Scan for the cell matching the given text and deliver its (x, y) coordinate at center. 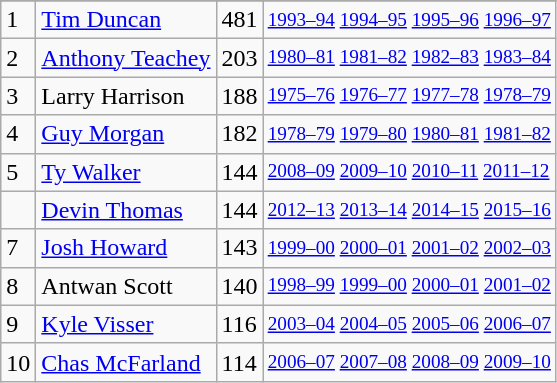
2008–09 2009–10 2010–11 2011–12 (409, 172)
481 (240, 20)
Guy Morgan (126, 134)
188 (240, 96)
1999–00 2000–01 2001–02 2002–03 (409, 248)
114 (240, 362)
3 (18, 96)
Anthony Teachey (126, 58)
203 (240, 58)
182 (240, 134)
2003–04 2004–05 2005–06 2006–07 (409, 324)
140 (240, 286)
9 (18, 324)
5 (18, 172)
1978–79 1979–80 1980–81 1981–82 (409, 134)
2 (18, 58)
Larry Harrison (126, 96)
Tim Duncan (126, 20)
Antwan Scott (126, 286)
10 (18, 362)
1993–94 1994–95 1995–96 1996–97 (409, 20)
Chas McFarland (126, 362)
8 (18, 286)
Devin Thomas (126, 210)
143 (240, 248)
2006–07 2007–08 2008–09 2009–10 (409, 362)
1980–81 1981–82 1982–83 1983–84 (409, 58)
4 (18, 134)
116 (240, 324)
2012–13 2013–14 2014–15 2015–16 (409, 210)
1998–99 1999–00 2000–01 2001–02 (409, 286)
7 (18, 248)
1975–76 1976–77 1977–78 1978–79 (409, 96)
Ty Walker (126, 172)
Kyle Visser (126, 324)
1 (18, 20)
Josh Howard (126, 248)
